Identify which cell holds the provided text, then report its [x, y] central coordinate. 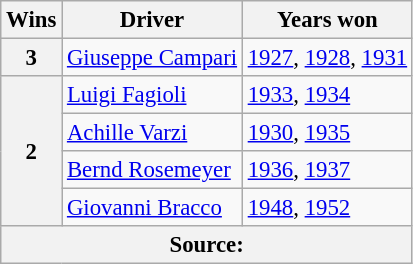
1948, 1952 [327, 208]
1927, 1928, 1931 [327, 58]
Giuseppe Campari [152, 58]
1933, 1934 [327, 95]
2 [32, 151]
Wins [32, 20]
Achille Varzi [152, 133]
3 [32, 58]
Driver [152, 20]
Luigi Fagioli [152, 95]
Years won [327, 20]
Giovanni Bracco [152, 208]
1936, 1937 [327, 170]
1930, 1935 [327, 133]
Source: [207, 245]
Bernd Rosemeyer [152, 170]
